Extract the (x, y) coordinate from the center of the cell holding the provided text.  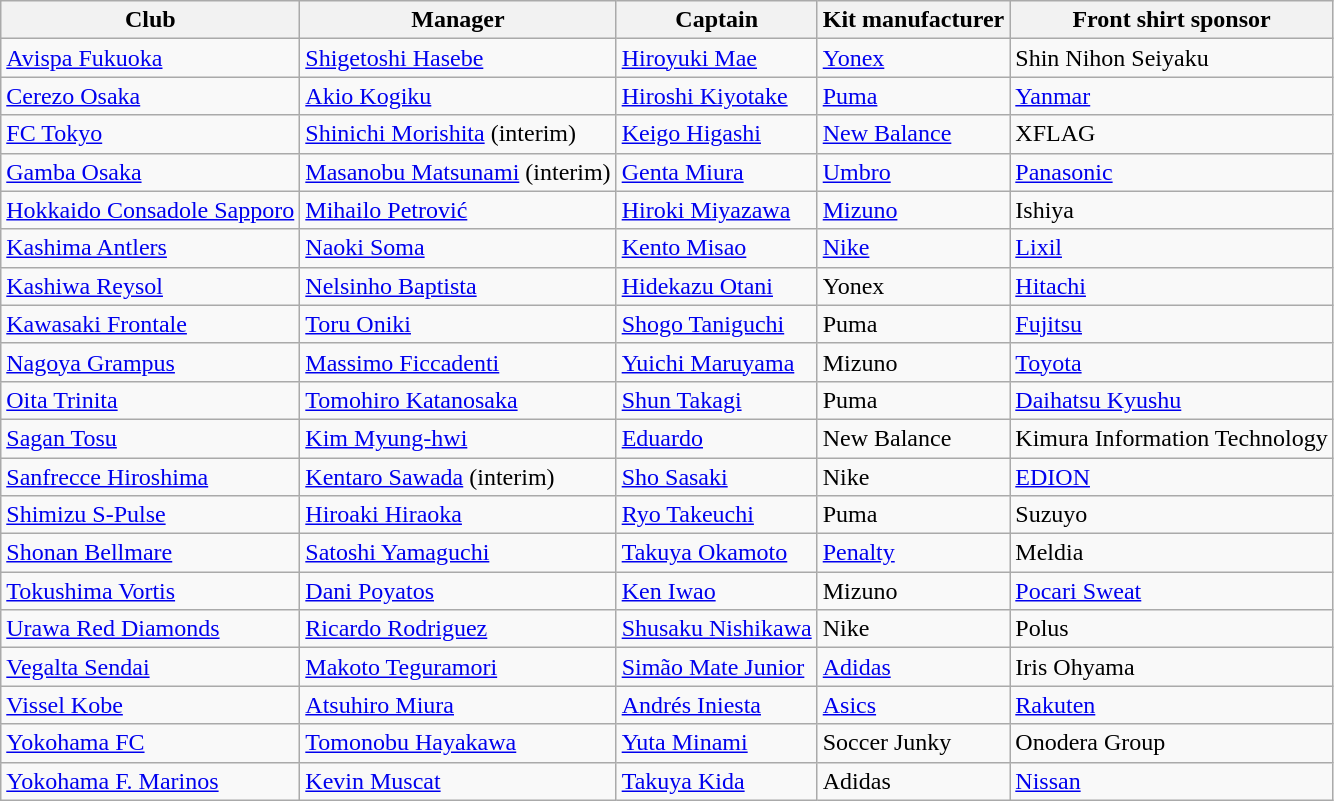
Kim Myung-hwi (458, 438)
Ishiya (1172, 210)
Suzuyo (1172, 515)
Club (150, 20)
EDION (1172, 477)
Makoto Teguramori (458, 667)
Umbro (914, 172)
Hokkaido Consadole Sapporo (150, 210)
Shogo Taniguchi (716, 324)
Hitachi (1172, 286)
Masanobu Matsunami (interim) (458, 172)
Fujitsu (1172, 324)
Tokushima Vortis (150, 591)
Vissel Kobe (150, 705)
Shun Takagi (716, 400)
Tomohiro Katanosaka (458, 400)
Hiroshi Kiyotake (716, 96)
Tomonobu Hayakawa (458, 743)
Yuichi Maruyama (716, 362)
Ryo Takeuchi (716, 515)
Front shirt sponsor (1172, 20)
Genta Miura (716, 172)
Hiroyuki Mae (716, 58)
Dani Poyatos (458, 591)
Hiroaki Hiraoka (458, 515)
Kentaro Sawada (interim) (458, 477)
Shinichi Morishita (interim) (458, 134)
Onodera Group (1172, 743)
Soccer Junky (914, 743)
Kevin Muscat (458, 781)
Hidekazu Otani (716, 286)
Asics (914, 705)
Nagoya Grampus (150, 362)
Sho Sasaki (716, 477)
Eduardo (716, 438)
Toru Oniki (458, 324)
XFLAG (1172, 134)
Shonan Bellmare (150, 553)
Daihatsu Kyushu (1172, 400)
Takuya Okamoto (716, 553)
Shigetoshi Hasebe (458, 58)
Toyota (1172, 362)
Akio Kogiku (458, 96)
Massimo Ficcadenti (458, 362)
Kashiwa Reysol (150, 286)
Meldia (1172, 553)
Gamba Osaka (150, 172)
Takuya Kida (716, 781)
Vegalta Sendai (150, 667)
Kento Misao (716, 248)
Nelsinho Baptista (458, 286)
Shin Nihon Seiyaku (1172, 58)
Kit manufacturer (914, 20)
Kashima Antlers (150, 248)
Ken Iwao (716, 591)
Manager (458, 20)
Ricardo Rodriguez (458, 629)
Cerezo Osaka (150, 96)
Iris Ohyama (1172, 667)
Shusaku Nishikawa (716, 629)
Rakuten (1172, 705)
Yokohama F. Marinos (150, 781)
FC Tokyo (150, 134)
Captain (716, 20)
Urawa Red Diamonds (150, 629)
Mihailo Petrović (458, 210)
Sagan Tosu (150, 438)
Yanmar (1172, 96)
Kawasaki Frontale (150, 324)
Satoshi Yamaguchi (458, 553)
Atsuhiro Miura (458, 705)
Yuta Minami (716, 743)
Avispa Fukuoka (150, 58)
Lixil (1172, 248)
Pocari Sweat (1172, 591)
Simão Mate Junior (716, 667)
Kimura Information Technology (1172, 438)
Naoki Soma (458, 248)
Oita Trinita (150, 400)
Shimizu S-Pulse (150, 515)
Yokohama FC (150, 743)
Nissan (1172, 781)
Keigo Higashi (716, 134)
Hiroki Miyazawa (716, 210)
Polus (1172, 629)
Panasonic (1172, 172)
Sanfrecce Hiroshima (150, 477)
Andrés Iniesta (716, 705)
Penalty (914, 553)
